Search for the cell housing the specified text and yield its [X, Y] center coordinate. 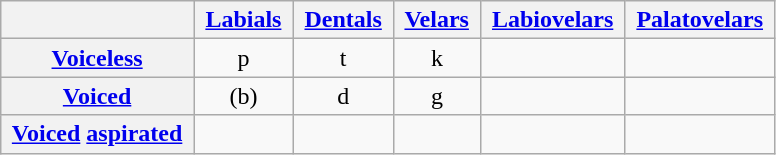
Palatovelars [700, 20]
g [436, 96]
(b) [244, 96]
k [436, 58]
Voiced [98, 96]
Dentals [343, 20]
Voiceless [98, 58]
Labiovelars [552, 20]
t [343, 58]
Voiced aspirated [98, 134]
p [244, 58]
Labials [244, 20]
d [343, 96]
Velars [436, 20]
